For the text-containing cell, return its midpoint in [x, y] coordinate format. 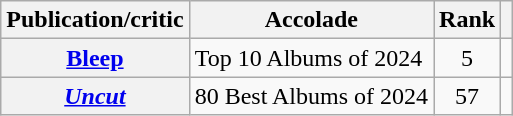
5 [468, 58]
Bleep [95, 58]
Rank [468, 20]
Uncut [95, 96]
Top 10 Albums of 2024 [311, 58]
80 Best Albums of 2024 [311, 96]
57 [468, 96]
Publication/critic [95, 20]
Accolade [311, 20]
